Provide the [X, Y] coordinate of the cell's center where the given text is located.  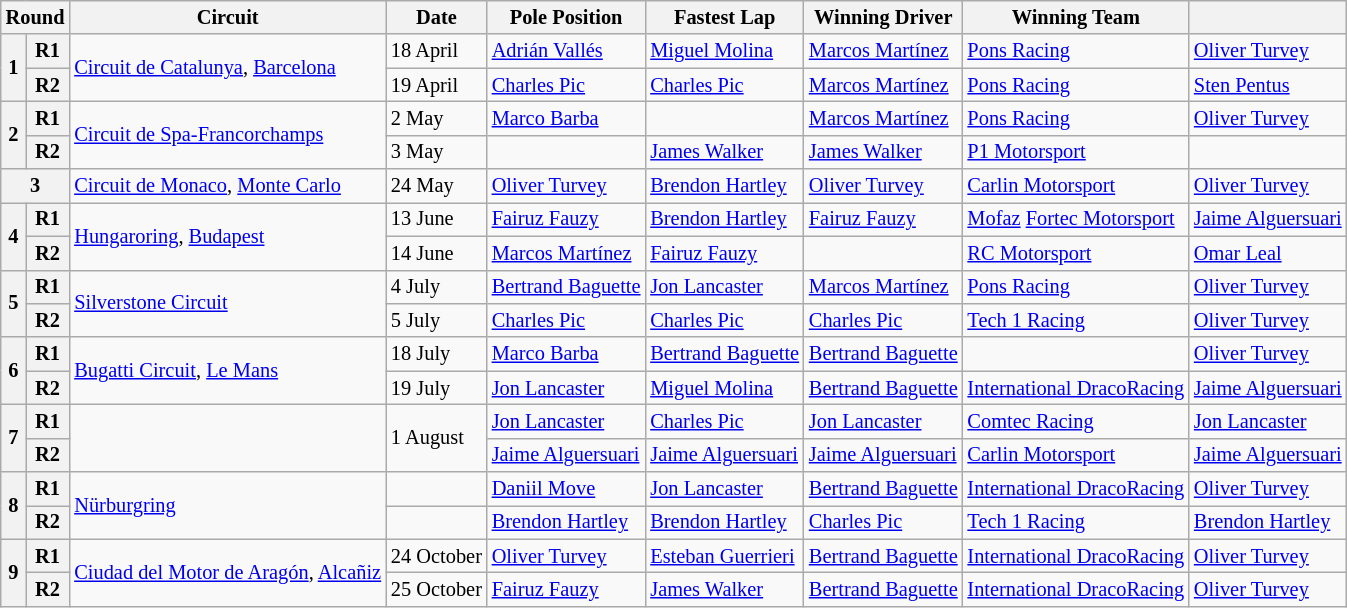
5 July [436, 320]
3 [36, 186]
Round [36, 17]
14 June [436, 253]
Comtec Racing [1076, 421]
Daniil Move [566, 489]
Bugatti Circuit, Le Mans [228, 370]
Circuit de Monaco, Monte Carlo [228, 186]
Winning Driver [884, 17]
Hungaroring, Budapest [228, 236]
Date [436, 17]
Omar Leal [1268, 253]
24 May [436, 186]
5 [14, 304]
Mofaz Fortec Motorsport [1076, 219]
RC Motorsport [1076, 253]
Winning Team [1076, 17]
24 October [436, 556]
7 [14, 438]
Silverstone Circuit [228, 304]
Adrián Vallés [566, 51]
Ciudad del Motor de Aragón, Alcañiz [228, 572]
18 July [436, 354]
1 [14, 68]
4 [14, 236]
Nürburgring [228, 506]
3 May [436, 152]
19 July [436, 388]
Esteban Guerrieri [724, 556]
19 April [436, 85]
Fastest Lap [724, 17]
9 [14, 572]
2 May [436, 118]
2 [14, 134]
25 October [436, 589]
Pole Position [566, 17]
Sten Pentus [1268, 85]
Circuit [228, 17]
13 June [436, 219]
8 [14, 506]
1 August [436, 438]
P1 Motorsport [1076, 152]
4 July [436, 287]
Circuit de Catalunya, Barcelona [228, 68]
Circuit de Spa-Francorchamps [228, 134]
6 [14, 370]
18 April [436, 51]
